From the cell containing the given text, extract its center point as (x, y) coordinate. 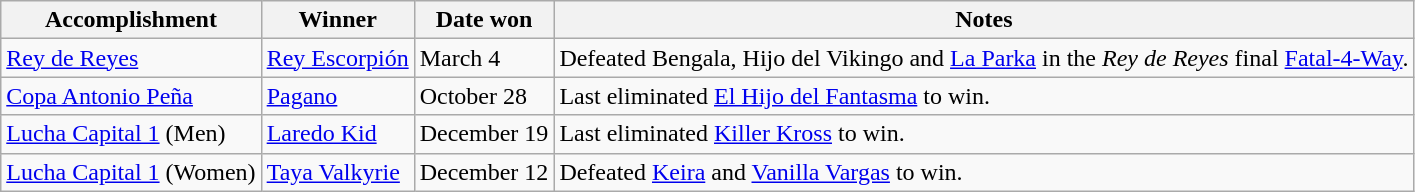
Last eliminated El Hijo del Fantasma to win. (984, 96)
March 4 (484, 58)
Defeated Bengala, Hijo del Vikingo and La Parka in the Rey de Reyes final Fatal-4-Way. (984, 58)
Pagano (338, 96)
Winner (338, 20)
Laredo Kid (338, 134)
October 28 (484, 96)
Copa Antonio Peña (131, 96)
Defeated Keira and Vanilla Vargas to win. (984, 172)
Notes (984, 20)
Taya Valkyrie (338, 172)
December 12 (484, 172)
Rey Escorpión (338, 58)
December 19 (484, 134)
Lucha Capital 1 (Women) (131, 172)
Accomplishment (131, 20)
Last eliminated Killer Kross to win. (984, 134)
Rey de Reyes (131, 58)
Lucha Capital 1 (Men) (131, 134)
Date won (484, 20)
